Find where the given text appears and provide that cell's center as (X, Y) coordinate. 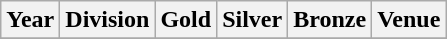
Year (30, 20)
Venue (409, 20)
Bronze (330, 20)
Gold (186, 20)
Silver (252, 20)
Division (108, 20)
